Capture the cell that displays the provided text and extract its [x, y] central coordinate. 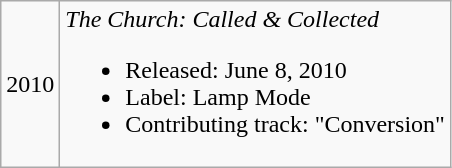
2010 [30, 84]
The Church: Called & CollectedReleased: June 8, 2010Label: Lamp ModeContributing track: "Conversion" [256, 84]
